Output the [x, y] coordinate of the center of the cell containing the given text.  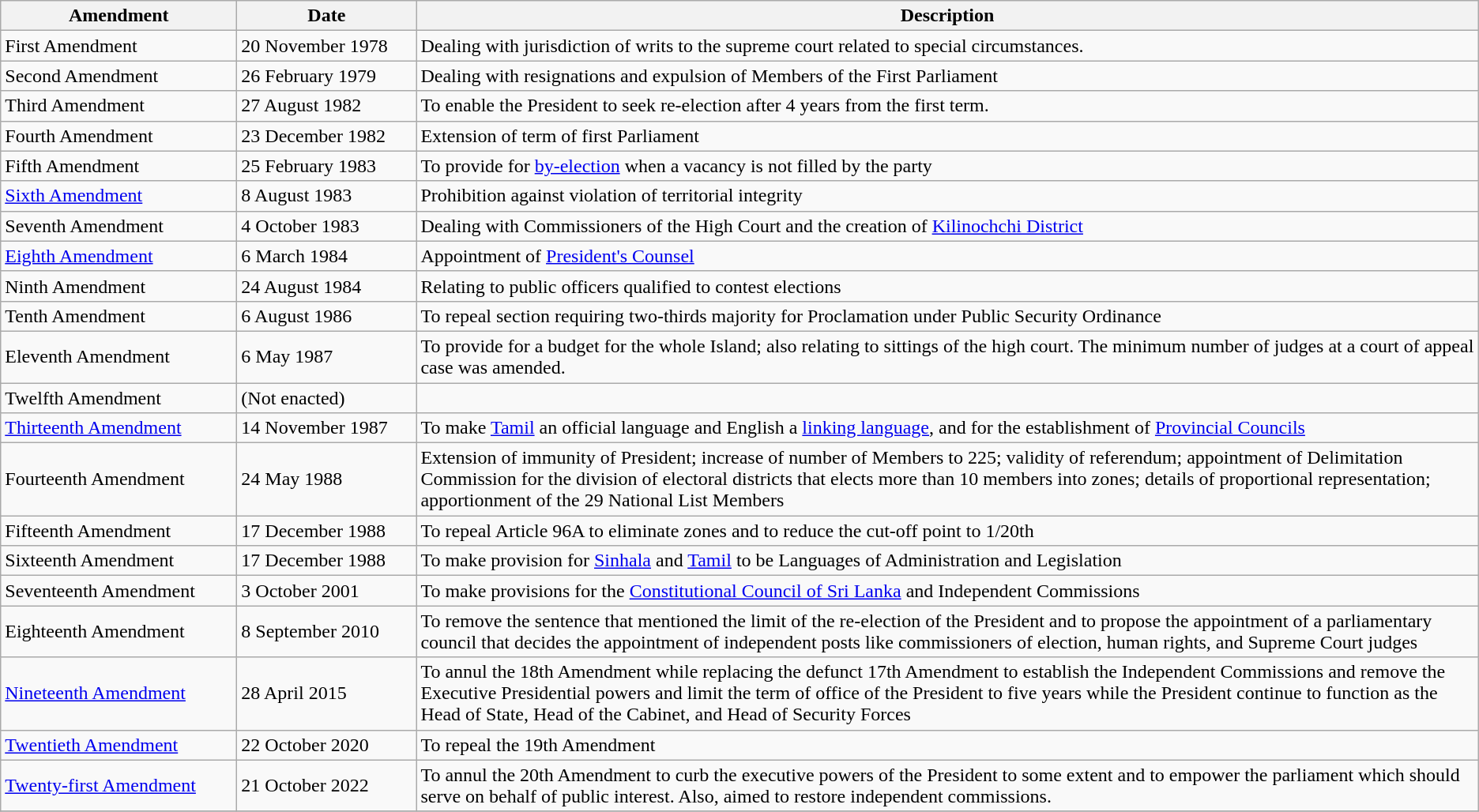
Prohibition against violation of territorial integrity [947, 196]
8 August 1983 [327, 196]
Dealing with jurisdiction of writs to the supreme court related to special circumstances. [947, 46]
24 May 1988 [327, 479]
Fourteenth Amendment [119, 479]
Fifth Amendment [119, 166]
Seventeenth Amendment [119, 591]
20 November 1978 [327, 46]
First Amendment [119, 46]
To make Tamil an official language and English a linking language, and for the establishment of Provincial Councils [947, 428]
4 October 1983 [327, 226]
To provide for by-election when a vacancy is not filled by the party [947, 166]
Eighth Amendment [119, 256]
Dealing with resignations and expulsion of Members of the First Parliament [947, 76]
To repeal section requiring two-thirds majority for Proclamation under Public Security Ordinance [947, 316]
3 October 2001 [327, 591]
To repeal the 19th Amendment [947, 745]
6 August 1986 [327, 316]
Seventh Amendment [119, 226]
Appointment of President's Counsel [947, 256]
Twentieth Amendment [119, 745]
Extension of term of first Parliament [947, 136]
To repeal Article 96A to eliminate zones and to reduce the cut-off point to 1/20th [947, 531]
23 December 1982 [327, 136]
Description [947, 16]
21 October 2022 [327, 785]
Fifteenth Amendment [119, 531]
27 August 1982 [327, 106]
Ninth Amendment [119, 286]
6 May 1987 [327, 357]
Sixteenth Amendment [119, 561]
8 September 2010 [327, 632]
Sixth Amendment [119, 196]
28 April 2015 [327, 694]
To make provisions for the Constitutional Council of Sri Lanka and Independent Commissions [947, 591]
Thirteenth Amendment [119, 428]
24 August 1984 [327, 286]
To enable the President to seek re-election after 4 years from the first term. [947, 106]
Twelfth Amendment [119, 397]
22 October 2020 [327, 745]
To make provision for Sinhala and Tamil to be Languages of Administration and Legislation [947, 561]
26 February 1979 [327, 76]
Nineteenth Amendment [119, 694]
Twenty-first Amendment [119, 785]
6 March 1984 [327, 256]
Date [327, 16]
Eleventh Amendment [119, 357]
Second Amendment [119, 76]
Tenth Amendment [119, 316]
25 February 1983 [327, 166]
Fourth Amendment [119, 136]
Eighteenth Amendment [119, 632]
Amendment [119, 16]
Relating to public officers qualified to contest elections [947, 286]
14 November 1987 [327, 428]
Third Amendment [119, 106]
(Not enacted) [327, 397]
Dealing with Commissioners of the High Court and the creation of Kilinochchi District [947, 226]
